Provide the [X, Y] coordinate of the cell's center where the given text is located.  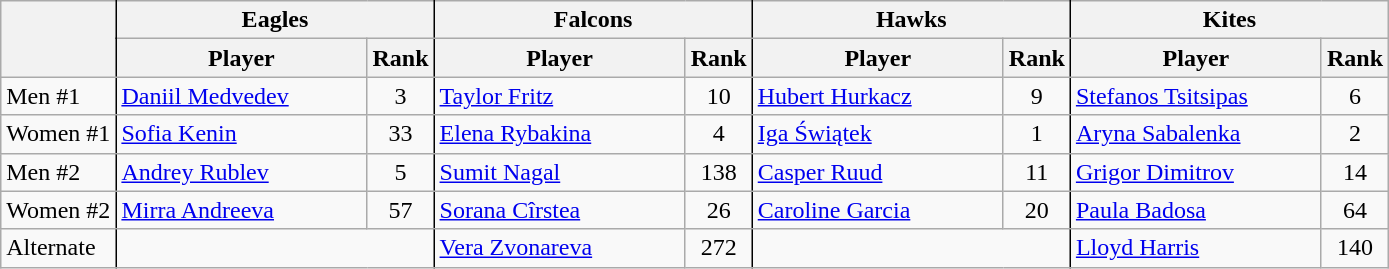
Iga Świątek [878, 134]
Women #2 [58, 210]
Sumit Nagal [560, 172]
33 [400, 134]
Stefanos Tsitsipas [1196, 96]
10 [718, 96]
Aryna Sabalenka [1196, 134]
20 [1036, 210]
6 [1354, 96]
Sorana Cîrstea [560, 210]
Mirra Andreeva [242, 210]
2 [1354, 134]
Taylor Fritz [560, 96]
1 [1036, 134]
57 [400, 210]
14 [1354, 172]
Elena Rybakina [560, 134]
4 [718, 134]
Hawks [911, 20]
26 [718, 210]
Vera Zvonareva [560, 248]
11 [1036, 172]
Men #2 [58, 172]
Lloyd Harris [1196, 248]
5 [400, 172]
Casper Ruud [878, 172]
Caroline Garcia [878, 210]
Kites [1229, 20]
Daniil Medvedev [242, 96]
Alternate [58, 248]
64 [1354, 210]
Andrey Rublev [242, 172]
272 [718, 248]
Grigor Dimitrov [1196, 172]
Women #1 [58, 134]
Men #1 [58, 96]
Paula Badosa [1196, 210]
140 [1354, 248]
Sofia Kenin [242, 134]
9 [1036, 96]
Falcons [593, 20]
Hubert Hurkacz [878, 96]
3 [400, 96]
138 [718, 172]
Eagles [275, 20]
